Locate the cell with the specified text and output its (x, y) center coordinate. 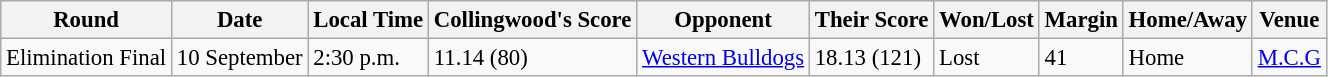
18.13 (121) (871, 58)
Elimination Final (86, 58)
Collingwood's Score (532, 20)
10 September (239, 58)
Their Score (871, 20)
Home (1188, 58)
41 (1081, 58)
2:30 p.m. (368, 58)
Local Time (368, 20)
Western Bulldogs (724, 58)
Opponent (724, 20)
Venue (1289, 20)
11.14 (80) (532, 58)
Won/Lost (987, 20)
Lost (987, 58)
Margin (1081, 20)
Date (239, 20)
M.C.G (1289, 58)
Round (86, 20)
Home/Away (1188, 20)
